Extract the (x, y) coordinate from the center of the cell holding the provided text.  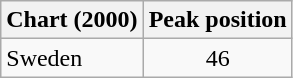
Peak position (218, 20)
Chart (2000) (72, 20)
Sweden (72, 58)
46 (218, 58)
